Detect which cell encompasses the target text, then output its [X, Y] center coordinate. 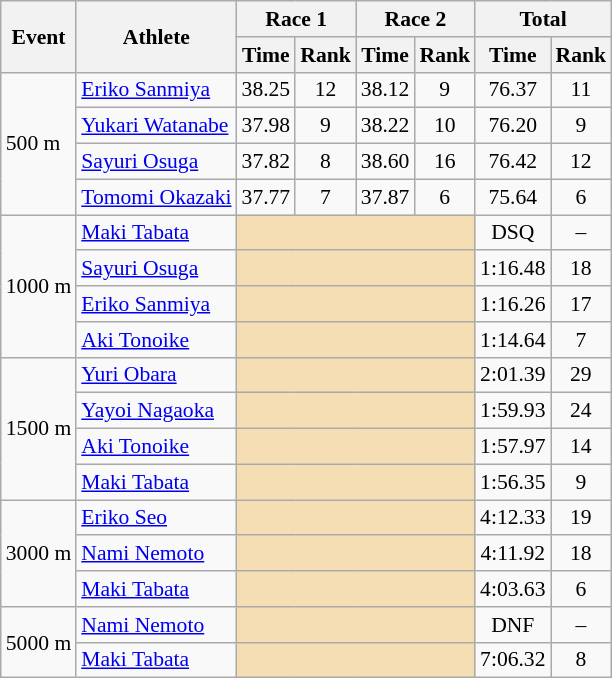
29 [582, 375]
37.77 [266, 197]
24 [582, 411]
Yuri Obara [156, 375]
Yukari Watanabe [156, 126]
Athlete [156, 36]
1:16.26 [512, 304]
1000 m [38, 286]
1500 m [38, 428]
500 m [38, 143]
1:59.93 [512, 411]
38.12 [386, 90]
37.98 [266, 126]
11 [582, 90]
Yayoi Nagaoka [156, 411]
3000 m [38, 554]
1:56.35 [512, 482]
76.37 [512, 90]
Eriko Seo [156, 518]
76.42 [512, 162]
38.25 [266, 90]
4:03.63 [512, 589]
4:11.92 [512, 554]
38.60 [386, 162]
4:12.33 [512, 518]
1:14.64 [512, 340]
Tomomi Okazaki [156, 197]
2:01.39 [512, 375]
7:06.32 [512, 660]
1:57.97 [512, 447]
DNF [512, 625]
5000 m [38, 642]
10 [444, 126]
Race 2 [416, 19]
Total [543, 19]
Event [38, 36]
16 [444, 162]
76.20 [512, 126]
38.22 [386, 126]
14 [582, 447]
1:16.48 [512, 269]
DSQ [512, 233]
17 [582, 304]
19 [582, 518]
75.64 [512, 197]
Race 1 [296, 19]
37.87 [386, 197]
37.82 [266, 162]
